Pinpoint the cell where the given text exists, returning its [x, y] midpoint coordinate. 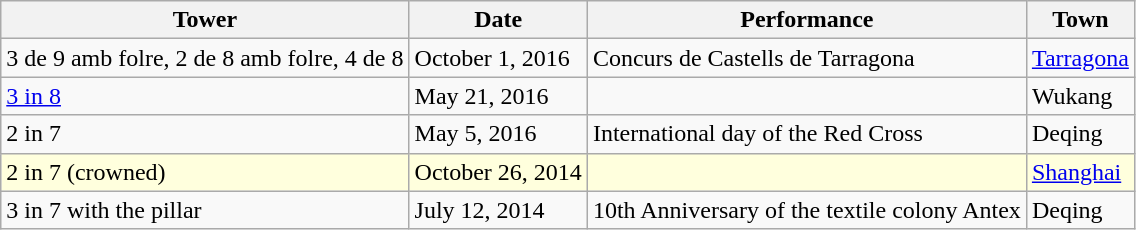
2 in 7 [205, 134]
Date [498, 20]
Concurs de Castells de Tarragona [806, 58]
Town [1080, 20]
May 21, 2016 [498, 96]
Performance [806, 20]
October 1, 2016 [498, 58]
Shanghai [1080, 172]
May 5, 2016 [498, 134]
Tower [205, 20]
October 26, 2014 [498, 172]
July 12, 2014 [498, 210]
3 in 8 [205, 96]
2 in 7 (crowned) [205, 172]
International day of the Red Cross [806, 134]
Wukang [1080, 96]
3 de 9 amb folre, 2 de 8 amb folre, 4 de 8 [205, 58]
3 in 7 with the pillar [205, 210]
Tarragona [1080, 58]
10th Anniversary of the textile colony Antex [806, 210]
